From the cell containing the given text, extract its center point as (x, y) coordinate. 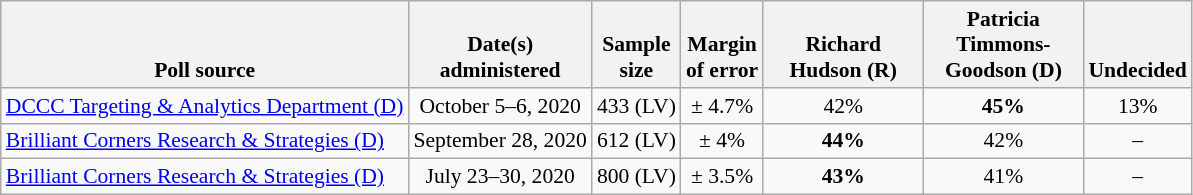
DCCC Targeting & Analytics Department (D) (205, 106)
43% (843, 177)
July 23–30, 2020 (500, 177)
Poll source (205, 44)
± 4.7% (722, 106)
PatriciaTimmons-Goodson (D) (1003, 44)
September 28, 2020 (500, 141)
41% (1003, 177)
Samplesize (636, 44)
13% (1137, 106)
Undecided (1137, 44)
± 3.5% (722, 177)
45% (1003, 106)
800 (LV) (636, 177)
Marginof error (722, 44)
RichardHudson (R) (843, 44)
44% (843, 141)
± 4% (722, 141)
612 (LV) (636, 141)
433 (LV) (636, 106)
October 5–6, 2020 (500, 106)
Date(s)administered (500, 44)
